Detect which cell encompasses the target text, then output its [X, Y] center coordinate. 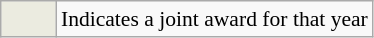
Indicates a joint award for that year [214, 19]
